Identify which cell holds the provided text, then report its [x, y] central coordinate. 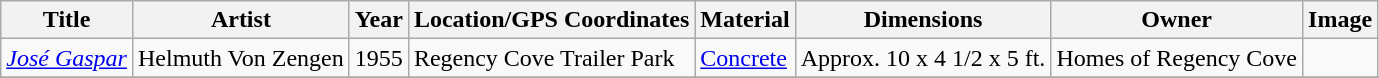
Regency Cove Trailer Park [551, 58]
Year [378, 20]
Helmuth Von Zengen [240, 58]
Image [1340, 20]
1955 [378, 58]
Dimensions [923, 20]
Artist [240, 20]
Homes of Regency Cove [1177, 58]
Concrete [745, 58]
Approx. 10 x 4 1/2 x 5 ft. [923, 58]
Owner [1177, 20]
Location/GPS Coordinates [551, 20]
Title [67, 20]
José Gaspar [67, 58]
Material [745, 20]
